Output the (X, Y) coordinate of the center of the cell containing the given text.  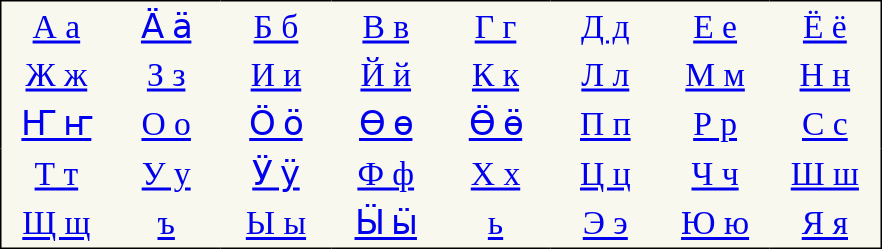
М м (715, 75)
Д д (605, 26)
Ӓ ӓ (166, 26)
Щ щ (56, 223)
Ӹ ӹ (386, 223)
О о (166, 124)
ъ (166, 223)
ь (496, 223)
Ӧ ӧ (276, 124)
Ю ю (715, 223)
Я я (826, 223)
Ө ө (386, 124)
К к (496, 75)
Ш ш (826, 173)
И и (276, 75)
Т т (56, 173)
З з (166, 75)
Ч ч (715, 173)
Й й (386, 75)
Г г (496, 26)
А а (56, 26)
Е е (715, 26)
Ӫ ӫ (496, 124)
Ц ц (605, 173)
Л л (605, 75)
Ы ы (276, 223)
В в (386, 26)
Ж ж (56, 75)
Б б (276, 26)
Ф ф (386, 173)
Ӱ ӱ (276, 173)
Х х (496, 173)
У у (166, 173)
Н н (826, 75)
С с (826, 124)
Э э (605, 223)
Ё ё (826, 26)
Р р (715, 124)
П п (605, 124)
Ҥ ҥ (56, 124)
